From the cell containing the given text, extract its center point as [X, Y] coordinate. 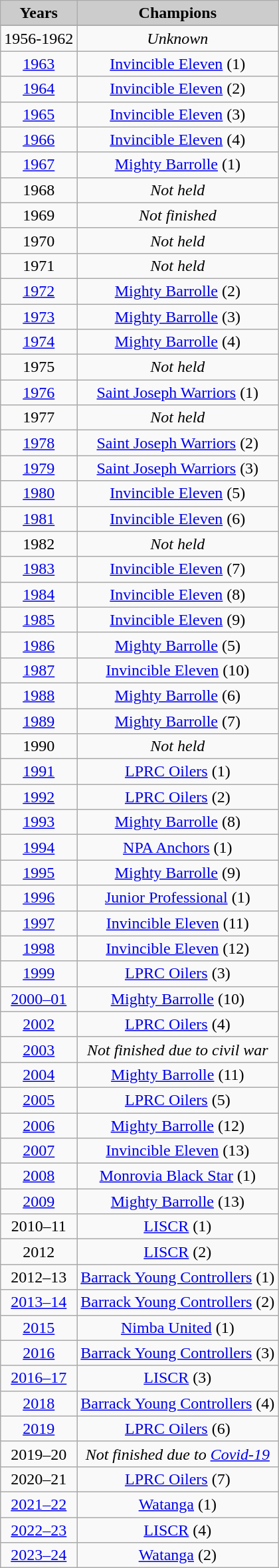
Invincible Eleven (9) [178, 620]
2016 [39, 1353]
Mighty Barrolle (4) [178, 342]
NPA Anchors (1) [178, 847]
2008 [39, 1176]
1980 [39, 493]
Invincible Eleven (12) [178, 948]
1998 [39, 948]
Mighty Barrolle (6) [178, 695]
1996 [39, 898]
Invincible Eleven (13) [178, 1151]
1965 [39, 114]
1989 [39, 721]
Mighty Barrolle (9) [178, 873]
Saint Joseph Warriors (2) [178, 443]
Saint Joseph Warriors (3) [178, 468]
1993 [39, 822]
1963 [39, 64]
2004 [39, 1075]
1983 [39, 569]
Invincible Eleven (4) [178, 139]
Barrack Young Controllers (4) [178, 1403]
Invincible Eleven (7) [178, 569]
Mighty Barrolle (7) [178, 721]
Invincible Eleven (2) [178, 89]
1968 [39, 190]
Mighty Barrolle (5) [178, 645]
Mighty Barrolle (1) [178, 165]
Mighty Barrolle (2) [178, 291]
2007 [39, 1151]
LPRC Oilers (2) [178, 797]
1979 [39, 468]
LISCR (4) [178, 1529]
2012 [39, 1252]
2022–23 [39, 1529]
Mighty Barrolle (10) [178, 999]
Invincible Eleven (6) [178, 519]
Mighty Barrolle (3) [178, 317]
LISCR (2) [178, 1252]
LPRC Oilers (6) [178, 1429]
1971 [39, 266]
2006 [39, 1126]
1982 [39, 544]
1991 [39, 772]
1992 [39, 797]
Barrack Young Controllers (1) [178, 1277]
Nimba United (1) [178, 1328]
2002 [39, 1024]
Mighty Barrolle (8) [178, 822]
2012–13 [39, 1277]
Watanga (1) [178, 1504]
1990 [39, 746]
LISCR (3) [178, 1378]
2013–14 [39, 1302]
1967 [39, 165]
2018 [39, 1403]
Mighty Barrolle (13) [178, 1201]
Years [39, 13]
2005 [39, 1100]
Not finished due to Covid-19 [178, 1454]
LPRC Oilers (1) [178, 772]
2021–22 [39, 1504]
1976 [39, 392]
1972 [39, 291]
2019 [39, 1429]
2003 [39, 1049]
1999 [39, 974]
Not finished [178, 215]
2019–20 [39, 1454]
Saint Joseph Warriors (1) [178, 392]
2016–17 [39, 1378]
1985 [39, 620]
Mighty Barrolle (11) [178, 1075]
Mighty Barrolle (12) [178, 1126]
Unknown [178, 39]
1966 [39, 139]
Invincible Eleven (3) [178, 114]
1988 [39, 695]
Barrack Young Controllers (3) [178, 1353]
1997 [39, 923]
2015 [39, 1328]
1956-1962 [39, 39]
LISCR (1) [178, 1227]
Not finished due to civil war [178, 1049]
1973 [39, 317]
Invincible Eleven (11) [178, 923]
2000–01 [39, 999]
LPRC Oilers (5) [178, 1100]
1969 [39, 215]
1970 [39, 240]
1975 [39, 367]
1978 [39, 443]
1984 [39, 594]
2023–24 [39, 1555]
LPRC Oilers (7) [178, 1479]
2009 [39, 1201]
1981 [39, 519]
LPRC Oilers (3) [178, 974]
1964 [39, 89]
Junior Professional (1) [178, 898]
1987 [39, 670]
Barrack Young Controllers (2) [178, 1302]
Invincible Eleven (1) [178, 64]
Invincible Eleven (5) [178, 493]
Monrovia Black Star (1) [178, 1176]
LPRC Oilers (4) [178, 1024]
Watanga (2) [178, 1555]
1994 [39, 847]
Invincible Eleven (10) [178, 670]
2020–21 [39, 1479]
Invincible Eleven (8) [178, 594]
1974 [39, 342]
Champions [178, 13]
1995 [39, 873]
1986 [39, 645]
1977 [39, 418]
2010–11 [39, 1227]
